Scan for the cell matching the given text and deliver its (x, y) coordinate at center. 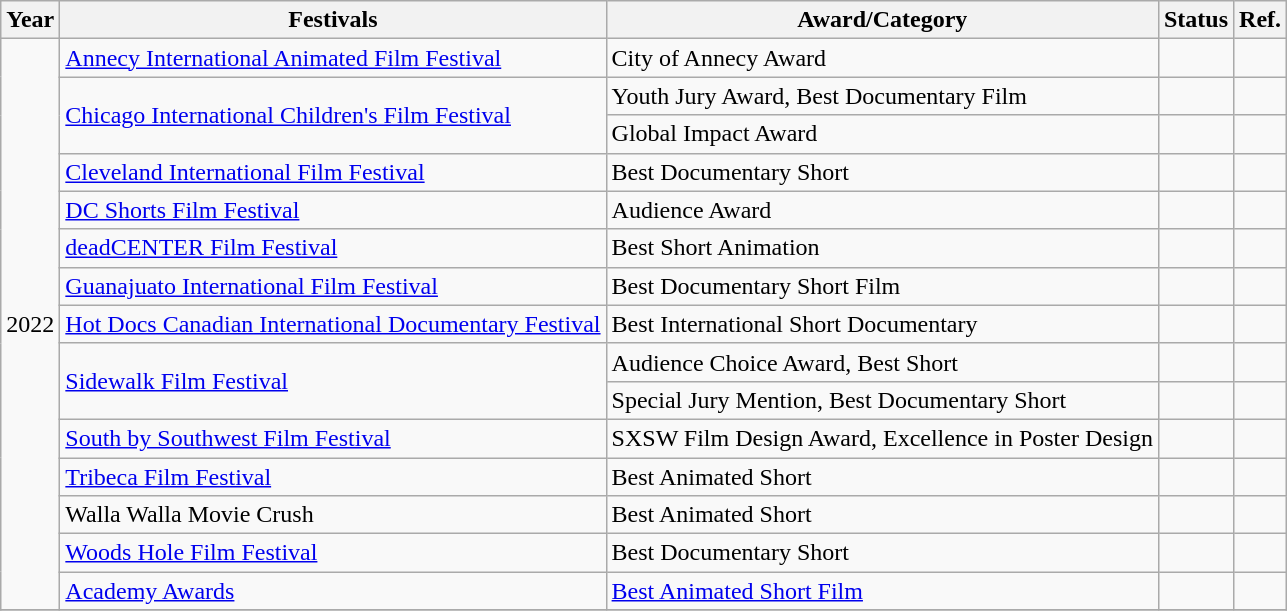
Audience Choice Award, Best Short (882, 362)
Special Jury Mention, Best Documentary Short (882, 400)
Hot Docs Canadian International Documentary Festival (333, 324)
Best Documentary Short Film (882, 286)
Sidewalk Film Festival (333, 381)
DC Shorts Film Festival (333, 210)
Academy Awards (333, 591)
Best International Short Documentary (882, 324)
Best Animated Short Film (882, 591)
Festivals (333, 20)
Year (30, 20)
Cleveland International Film Festival (333, 172)
Best Short Animation (882, 248)
Annecy International Animated Film Festival (333, 58)
Ref. (1260, 20)
Audience Award (882, 210)
Woods Hole Film Festival (333, 553)
Youth Jury Award, Best Documentary Film (882, 96)
South by Southwest Film Festival (333, 438)
Guanajuato International Film Festival (333, 286)
Walla Walla Movie Crush (333, 515)
City of Annecy Award (882, 58)
2022 (30, 324)
Award/Category (882, 20)
SXSW Film Design Award, Excellence in Poster Design (882, 438)
Tribeca Film Festival (333, 477)
deadCENTER Film Festival (333, 248)
Chicago International Children's Film Festival (333, 115)
Status (1196, 20)
Global Impact Award (882, 134)
